Scan for the cell matching the given text and deliver its [x, y] coordinate at center. 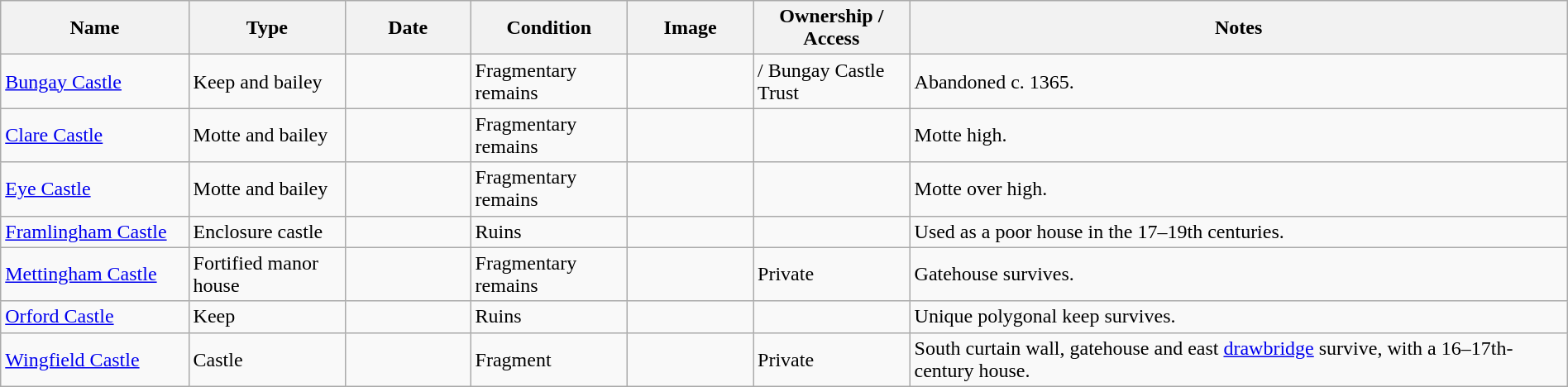
Gatehouse survives. [1239, 275]
Fortified manor house [266, 275]
Mettingham Castle [94, 275]
Date [409, 28]
Unique polygonal keep survives. [1239, 317]
Abandoned c. 1365. [1239, 81]
Motte over high. [1239, 189]
Ownership / Access [832, 28]
Name [94, 28]
Motte high. [1239, 136]
Castle [266, 359]
Type [266, 28]
Framlingham Castle [94, 232]
/ Bungay Castle Trust [832, 81]
Condition [549, 28]
Bungay Castle [94, 81]
Image [691, 28]
Enclosure castle [266, 232]
Orford Castle [94, 317]
Fragment [549, 359]
Keep and bailey [266, 81]
Used as a poor house in the 17–19th centuries. [1239, 232]
Keep [266, 317]
Wingfield Castle [94, 359]
Eye Castle [94, 189]
South curtain wall, gatehouse and east drawbridge survive, with a 16–17th-century house. [1239, 359]
Clare Castle [94, 136]
Notes [1239, 28]
